Detect which cell encompasses the target text, then output its [X, Y] center coordinate. 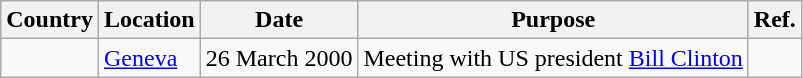
Meeting with US president Bill Clinton [553, 58]
Ref. [774, 20]
Purpose [553, 20]
Location [149, 20]
Geneva [149, 58]
Date [279, 20]
Country [50, 20]
26 March 2000 [279, 58]
